Search for the cell housing the specified text and yield its [x, y] center coordinate. 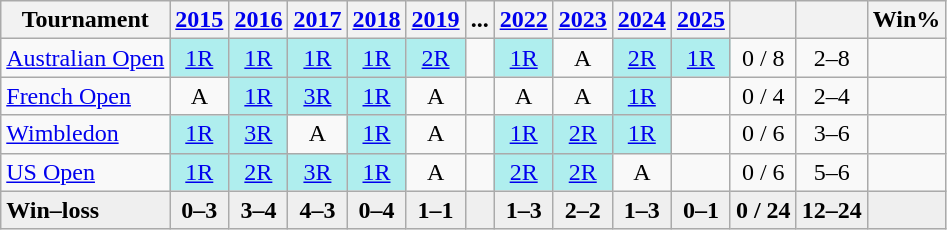
5–6 [832, 172]
3–6 [832, 134]
2–4 [832, 96]
... [480, 20]
2–8 [832, 58]
2–2 [582, 210]
0 / 8 [763, 58]
2018 [376, 20]
0–4 [376, 210]
0 / 24 [763, 210]
4–3 [318, 210]
1–1 [436, 210]
0–1 [700, 210]
0–3 [200, 210]
2024 [642, 20]
Win% [906, 20]
2017 [318, 20]
Win–loss [86, 210]
Wimbledon [86, 134]
2016 [258, 20]
2015 [200, 20]
2019 [436, 20]
French Open [86, 96]
2022 [524, 20]
Australian Open [86, 58]
3–4 [258, 210]
Tournament [86, 20]
US Open [86, 172]
0 / 4 [763, 96]
2025 [700, 20]
12–24 [832, 210]
2023 [582, 20]
